Output the [X, Y] coordinate of the center of the cell containing the given text.  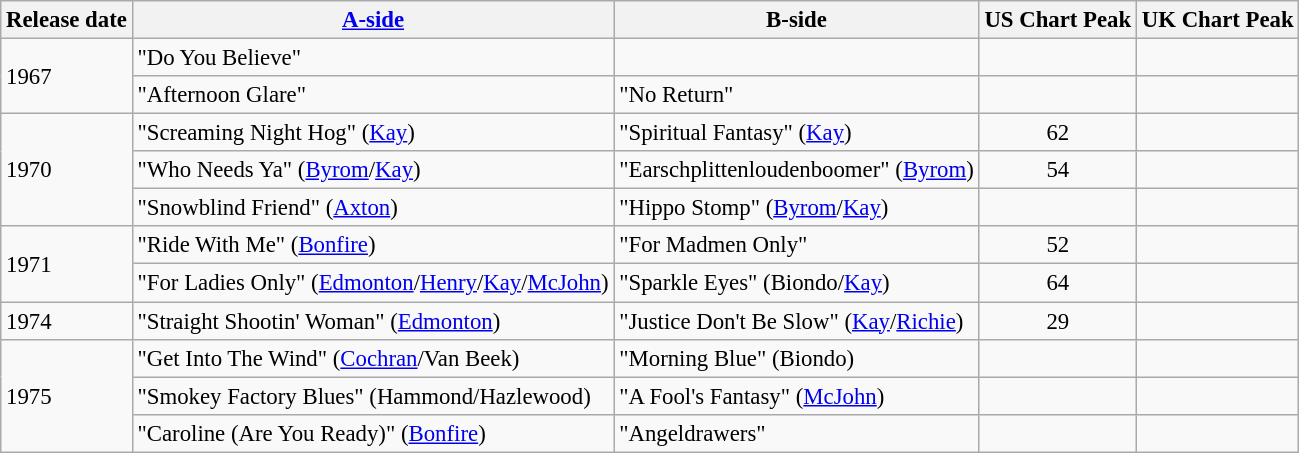
US Chart Peak [1058, 20]
B-side [796, 20]
"Caroline (Are You Ready)" (Bonfire) [373, 433]
29 [1058, 321]
"Hippo Stomp" (Byrom/Kay) [796, 208]
"Straight Shootin' Woman" (Edmonton) [373, 321]
"Get Into The Wind" (Cochran/Van Beek) [373, 358]
1974 [66, 321]
62 [1058, 133]
1971 [66, 264]
"No Return" [796, 95]
1975 [66, 396]
"Spiritual Fantasy" (Kay) [796, 133]
"Justice Don't Be Slow" (Kay/Richie) [796, 321]
"Sparkle Eyes" (Biondo/Kay) [796, 283]
"A Fool's Fantasy" (McJohn) [796, 396]
"Screaming Night Hog" (Kay) [373, 133]
"Angeldrawers" [796, 433]
"Do You Believe" [373, 58]
54 [1058, 170]
A-side [373, 20]
Release date [66, 20]
64 [1058, 283]
"Afternoon Glare" [373, 95]
1967 [66, 76]
"Earschplittenloudenboomer" (Byrom) [796, 170]
52 [1058, 245]
1970 [66, 170]
"For Madmen Only" [796, 245]
"Morning Blue" (Biondo) [796, 358]
"Ride With Me" (Bonfire) [373, 245]
"For Ladies Only" (Edmonton/Henry/Kay/McJohn) [373, 283]
"Who Needs Ya" (Byrom/Kay) [373, 170]
"Snowblind Friend" (Axton) [373, 208]
"Smokey Factory Blues" (Hammond/Hazlewood) [373, 396]
UK Chart Peak [1217, 20]
